Capture the cell that displays the provided text and extract its [x, y] central coordinate. 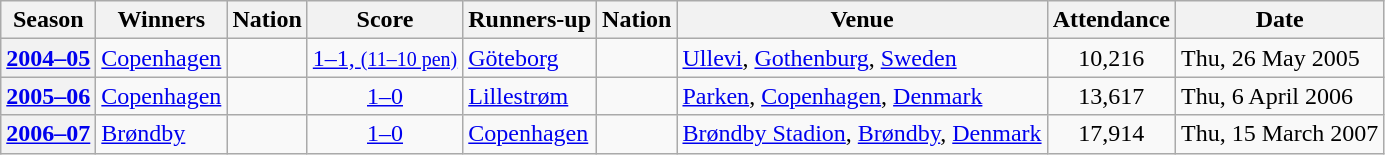
Runners-up [530, 20]
Lillestrøm [530, 96]
Parken, Copenhagen, Denmark [862, 96]
2004–05 [48, 58]
Score [384, 20]
Thu, 6 April 2006 [1279, 96]
Attendance [1111, 20]
Göteborg [530, 58]
Winners [162, 20]
Brøndby Stadion, Brøndby, Denmark [862, 134]
17,914 [1111, 134]
Thu, 26 May 2005 [1279, 58]
Ullevi, Gothenburg, Sweden [862, 58]
Date [1279, 20]
13,617 [1111, 96]
1–1, (11–10 pen) [384, 58]
Season [48, 20]
Thu, 15 March 2007 [1279, 134]
Venue [862, 20]
2006–07 [48, 134]
2005–06 [48, 96]
10,216 [1111, 58]
Brøndby [162, 134]
